Capture the cell that displays the provided text and extract its [X, Y] central coordinate. 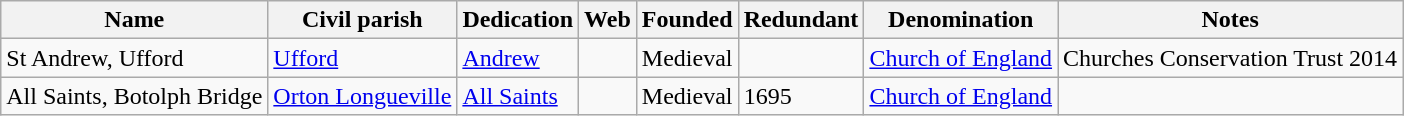
Name [134, 20]
All Saints, Botolph Bridge [134, 96]
Ufford [362, 58]
Redundant [801, 20]
Churches Conservation Trust 2014 [1230, 58]
Orton Longueville [362, 96]
All Saints [518, 96]
Notes [1230, 20]
Civil parish [362, 20]
1695 [801, 96]
Founded [687, 20]
Andrew [518, 58]
St Andrew, Ufford [134, 58]
Dedication [518, 20]
Web [608, 20]
Denomination [961, 20]
